Identify which cell holds the provided text, then report its (X, Y) central coordinate. 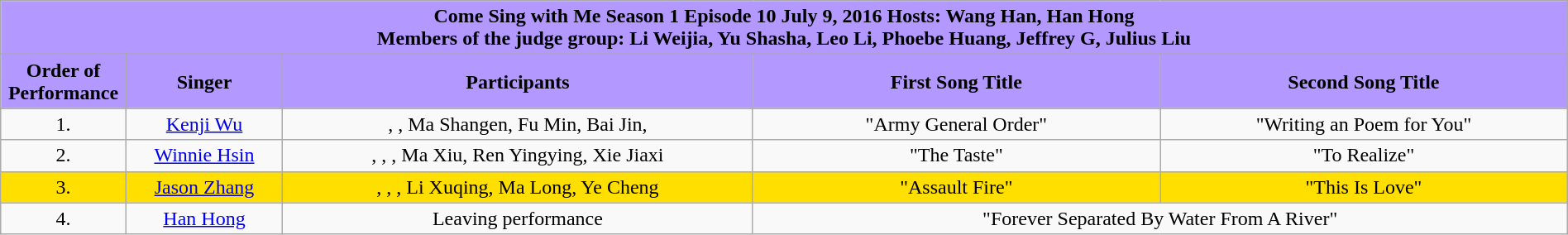
4. (64, 218)
"Forever Separated By Water From A River" (1159, 218)
Winnie Hsin (203, 156)
Participants (518, 81)
"This Is Love" (1365, 187)
Second Song Title (1365, 81)
1. (64, 124)
, , , Ma Xiu, Ren Yingying, Xie Jiaxi (518, 156)
Han Hong (203, 218)
"To Realize" (1365, 156)
Singer (203, 81)
"Writing an Poem for You" (1365, 124)
3. (64, 187)
, , Ma Shangen, Fu Min, Bai Jin, (518, 124)
Kenji Wu (203, 124)
, , , Li Xuqing, Ma Long, Ye Cheng (518, 187)
Order of Performance (64, 81)
"The Taste" (956, 156)
2. (64, 156)
Jason Zhang (203, 187)
"Assault Fire" (956, 187)
Leaving performance (518, 218)
First Song Title (956, 81)
"Army General Order" (956, 124)
